Determine the [X, Y] coordinate at the center of the cell enclosing the given text.  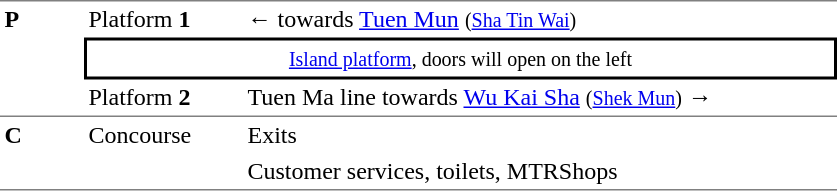
C [42, 154]
Tuen Ma line towards Wu Kai Sha (Shek Mun) → [540, 99]
Platform 1 [164, 19]
← towards Tuen Mun (Sha Tin Wai) [540, 19]
Island platform, doors will open on the left [460, 59]
Platform 2 [164, 99]
Exits [540, 135]
Concourse [164, 154]
Customer services, toilets, MTRShops [540, 172]
P [42, 58]
